Locate the cell with the specified text and output its (x, y) center coordinate. 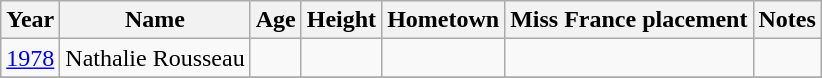
Miss France placement (629, 20)
Hometown (444, 20)
Age (276, 20)
Year (30, 20)
Notes (787, 20)
1978 (30, 58)
Nathalie Rousseau (155, 58)
Height (341, 20)
Name (155, 20)
